Detect which cell encompasses the target text, then output its (X, Y) center coordinate. 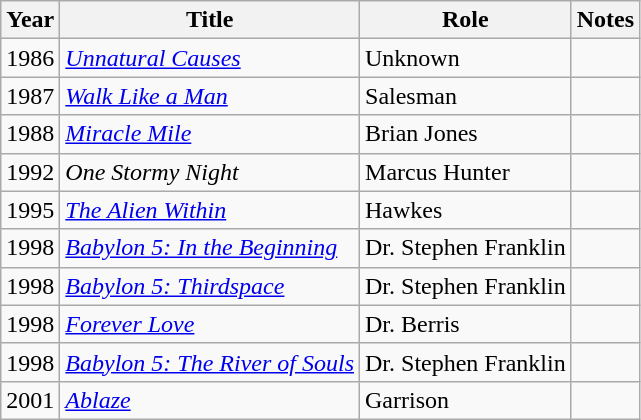
Unnatural Causes (210, 58)
1987 (30, 96)
1992 (30, 172)
One Stormy Night (210, 172)
Babylon 5: The River of Souls (210, 362)
Miracle Mile (210, 134)
Marcus Hunter (466, 172)
Brian Jones (466, 134)
Dr. Berris (466, 324)
1995 (30, 210)
Babylon 5: Thirdspace (210, 286)
Year (30, 20)
Babylon 5: In the Beginning (210, 248)
Forever Love (210, 324)
1986 (30, 58)
1988 (30, 134)
Salesman (466, 96)
Garrison (466, 400)
2001 (30, 400)
Notes (605, 20)
The Alien Within (210, 210)
Unknown (466, 58)
Hawkes (466, 210)
Ablaze (210, 400)
Title (210, 20)
Walk Like a Man (210, 96)
Role (466, 20)
